Search for the cell housing the specified text and yield its (X, Y) center coordinate. 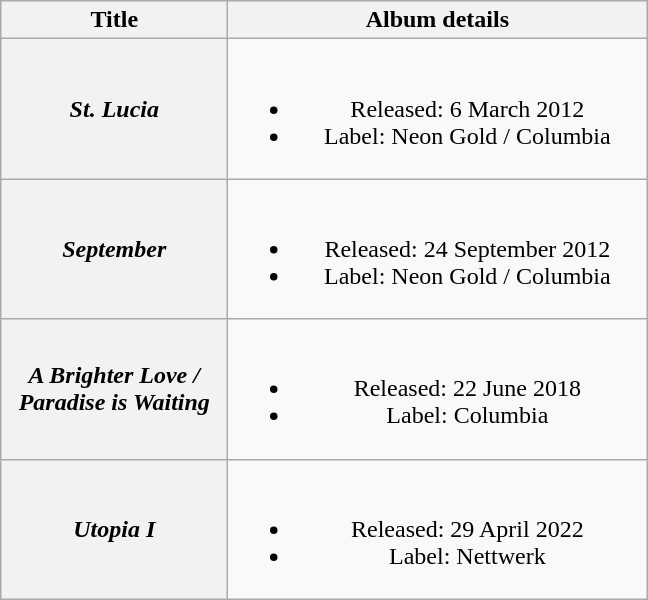
Title (114, 20)
Released: 24 September 2012Label: Neon Gold / Columbia (438, 249)
Released: 6 March 2012Label: Neon Gold / Columbia (438, 109)
Released: 22 June 2018Label: Columbia (438, 389)
Album details (438, 20)
Released: 29 April 2022Label: Nettwerk (438, 529)
September (114, 249)
A Brighter Love / Paradise is Waiting (114, 389)
Utopia I (114, 529)
St. Lucia (114, 109)
